Detect which cell encompasses the target text, then output its [x, y] center coordinate. 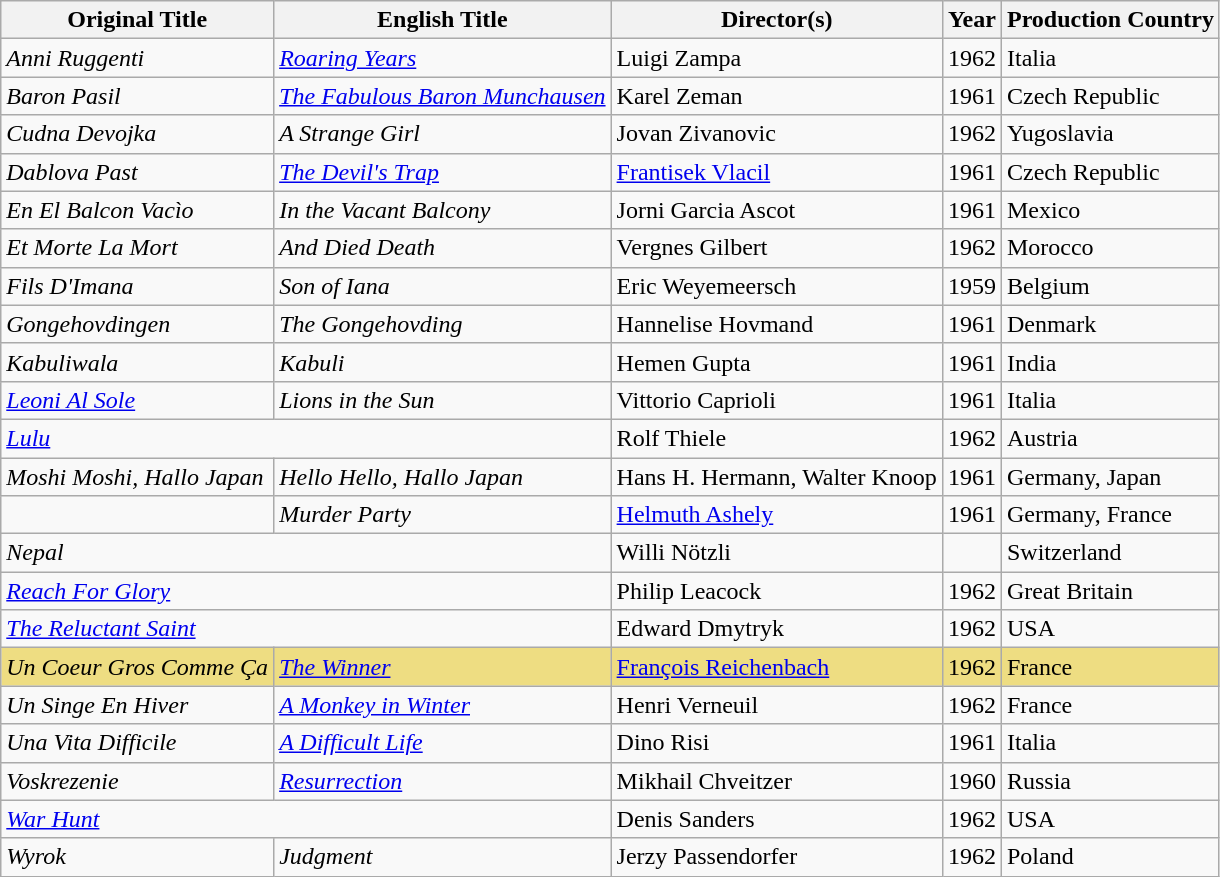
Voskrezenie [138, 781]
Resurrection [442, 781]
Hans H. Hermann, Walter Knoop [776, 477]
Morocco [1110, 248]
Kabuli [442, 362]
Kabuliwala [138, 362]
Great Britain [1110, 591]
Leoni Al Sole [138, 400]
Germany, Japan [1110, 477]
En El Balcon Vacìo [138, 210]
Lions in the Sun [442, 400]
Karel Zeman [776, 96]
Un Coeur Gros Comme Ça [138, 667]
Dablova Past [138, 172]
Belgium [1110, 286]
In the Vacant Balcony [442, 210]
Reach For Glory [306, 591]
Wyrok [138, 857]
Director(s) [776, 20]
The Winner [442, 667]
Gongehovdingen [138, 324]
Fils D'Imana [138, 286]
Murder Party [442, 515]
Nepal [306, 553]
Son of Iana [442, 286]
Edward Dmytryk [776, 629]
Hemen Gupta [776, 362]
1959 [972, 286]
And Died Death [442, 248]
A Monkey in Winter [442, 705]
Un Singe En Hiver [138, 705]
Mikhail Chveitzer [776, 781]
Denmark [1110, 324]
Production Country [1110, 20]
Austria [1110, 438]
Anni Ruggenti [138, 58]
Jovan Zivanovic [776, 134]
Una Vita Difficile [138, 743]
Germany, France [1110, 515]
Henri Verneuil [776, 705]
Judgment [442, 857]
Frantisek Vlacil [776, 172]
Switzerland [1110, 553]
Luigi Zampa [776, 58]
François Reichenbach [776, 667]
Poland [1110, 857]
Russia [1110, 781]
Lulu [306, 438]
Philip Leacock [776, 591]
Year [972, 20]
Et Morte La Mort [138, 248]
Rolf Thiele [776, 438]
Eric Weyemeersch [776, 286]
Cudna Devojka [138, 134]
Yugoslavia [1110, 134]
Mexico [1110, 210]
Willi Nötzli [776, 553]
Jorni Garcia Ascot [776, 210]
Vittorio Caprioli [776, 400]
The Reluctant Saint [306, 629]
India [1110, 362]
The Fabulous Baron Munchausen [442, 96]
A Strange Girl [442, 134]
Roaring Years [442, 58]
Jerzy Passendorfer [776, 857]
The Devil's Trap [442, 172]
English Title [442, 20]
Hello Hello, Hallo Japan [442, 477]
Helmuth Ashely [776, 515]
Hannelise Hovmand [776, 324]
A Difficult Life [442, 743]
Dino Risi [776, 743]
Denis Sanders [776, 819]
Vergnes Gilbert [776, 248]
The Gongehovding [442, 324]
Moshi Moshi, Hallo Japan [138, 477]
Baron Pasil [138, 96]
Original Title [138, 20]
1960 [972, 781]
War Hunt [306, 819]
